Locate the cell with the specified text and output its [X, Y] center coordinate. 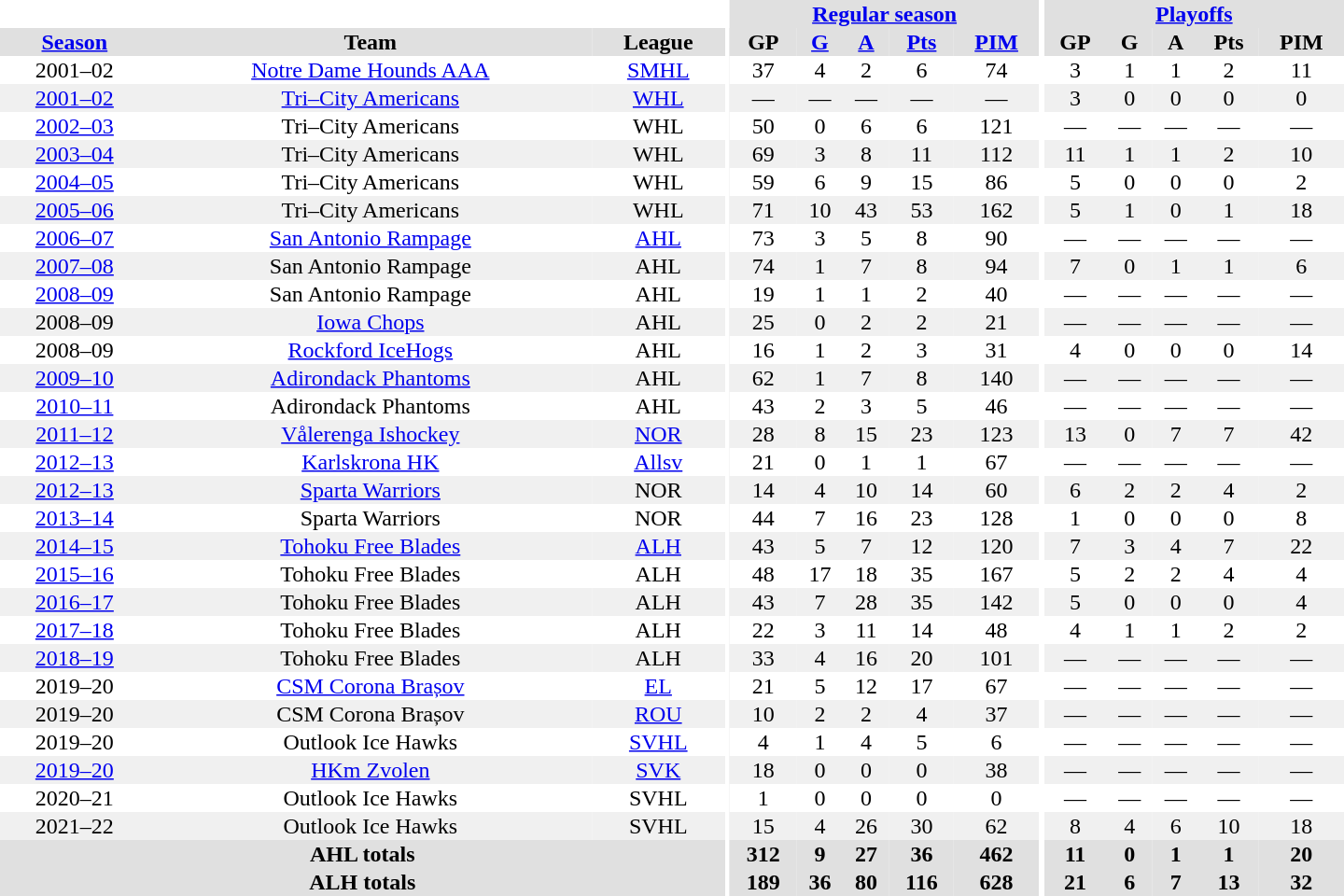
90 [997, 238]
2021–22 [75, 826]
2009–10 [75, 378]
33 [763, 658]
2005–06 [75, 210]
ROU [659, 714]
44 [763, 518]
71 [763, 210]
2017–18 [75, 630]
2002–03 [75, 126]
EL [659, 686]
2020–21 [75, 798]
312 [763, 854]
2007–08 [75, 266]
Regular season [885, 14]
SMHL [659, 70]
80 [866, 882]
Allsv [659, 462]
Iowa Chops [371, 322]
69 [763, 154]
25 [763, 322]
2013–14 [75, 518]
116 [922, 882]
2018–19 [75, 658]
26 [866, 826]
AHL totals [362, 854]
31 [997, 350]
38 [997, 770]
27 [866, 854]
HKm Zvolen [371, 770]
Vålerenga Ishockey [371, 434]
167 [997, 574]
59 [763, 182]
121 [997, 126]
Rockford IceHogs [371, 350]
628 [997, 882]
86 [997, 182]
73 [763, 238]
94 [997, 266]
Team [371, 42]
2011–12 [75, 434]
40 [997, 294]
ALH totals [362, 882]
120 [997, 546]
SVK [659, 770]
189 [763, 882]
Playoffs [1195, 14]
42 [1301, 434]
60 [997, 490]
2016–17 [75, 602]
53 [922, 210]
2014–15 [75, 546]
2010–11 [75, 406]
32 [1301, 882]
Notre Dame Hounds AAA [371, 70]
462 [997, 854]
140 [997, 378]
50 [763, 126]
Karlskrona HK [371, 462]
2006–07 [75, 238]
30 [922, 826]
101 [997, 658]
2003–04 [75, 154]
46 [997, 406]
19 [763, 294]
League [659, 42]
162 [997, 210]
112 [997, 154]
Season [75, 42]
128 [997, 518]
123 [997, 434]
2004–05 [75, 182]
2015–16 [75, 574]
142 [997, 602]
